For the text-containing cell, return its midpoint in (X, Y) coordinate format. 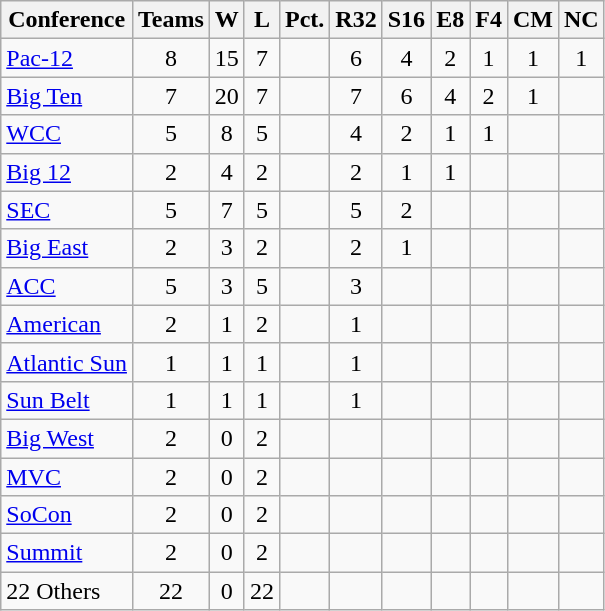
Pct. (304, 20)
ACC (67, 286)
MVC (67, 477)
15 (226, 58)
Atlantic Sun (67, 362)
Summit (67, 553)
L (262, 20)
SoCon (67, 515)
S16 (406, 20)
Conference (67, 20)
W (226, 20)
WCC (67, 134)
Sun Belt (67, 400)
E8 (450, 20)
Pac-12 (67, 58)
SEC (67, 210)
Big Ten (67, 96)
22 Others (67, 591)
NC (581, 20)
CM (532, 20)
Big 12 (67, 172)
R32 (356, 20)
20 (226, 96)
Teams (170, 20)
American (67, 324)
F4 (489, 20)
Big West (67, 438)
Big East (67, 248)
